Determine the [x, y] coordinate at the center of the cell enclosing the given text.  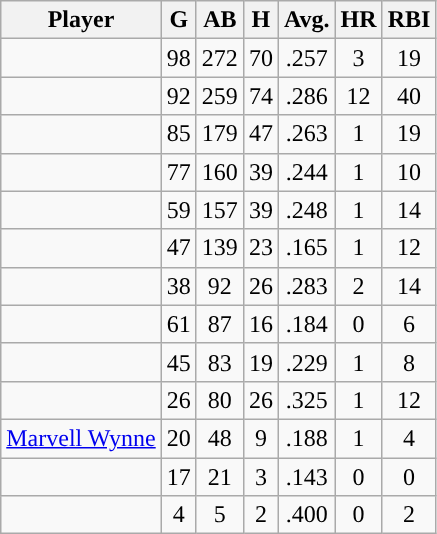
H [260, 20]
157 [220, 210]
23 [260, 248]
G [178, 20]
77 [178, 172]
16 [260, 324]
.263 [306, 134]
.143 [306, 477]
74 [260, 96]
.244 [306, 172]
.188 [306, 438]
17 [178, 477]
.283 [306, 286]
40 [409, 96]
48 [220, 438]
5 [220, 515]
.286 [306, 96]
HR [358, 20]
AB [220, 20]
160 [220, 172]
8 [409, 362]
61 [178, 324]
Player [81, 20]
87 [220, 324]
83 [220, 362]
70 [260, 58]
.400 [306, 515]
139 [220, 248]
.325 [306, 400]
.257 [306, 58]
.165 [306, 248]
85 [178, 134]
10 [409, 172]
.184 [306, 324]
20 [178, 438]
21 [220, 477]
RBI [409, 20]
Avg. [306, 20]
179 [220, 134]
98 [178, 58]
.229 [306, 362]
.248 [306, 210]
45 [178, 362]
259 [220, 96]
272 [220, 58]
6 [409, 324]
80 [220, 400]
38 [178, 286]
59 [178, 210]
9 [260, 438]
Marvell Wynne [81, 438]
